Search for the cell housing the specified text and yield its [x, y] center coordinate. 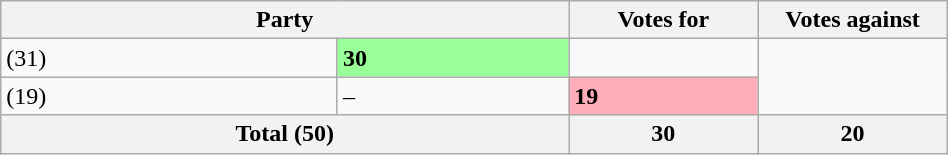
19 [664, 96]
Party [285, 20]
(31) [170, 58]
20 [852, 134]
– [452, 96]
Votes for [664, 20]
(19) [170, 96]
Total (50) [285, 134]
Votes against [852, 20]
